Output the (X, Y) coordinate of the center of the cell containing the given text.  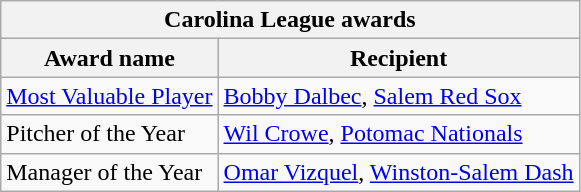
Manager of the Year (110, 172)
Pitcher of the Year (110, 134)
Wil Crowe, Potomac Nationals (398, 134)
Omar Vizquel, Winston-Salem Dash (398, 172)
Most Valuable Player (110, 96)
Award name (110, 58)
Carolina League awards (290, 20)
Recipient (398, 58)
Bobby Dalbec, Salem Red Sox (398, 96)
